Locate the cell with the specified text and output its (X, Y) center coordinate. 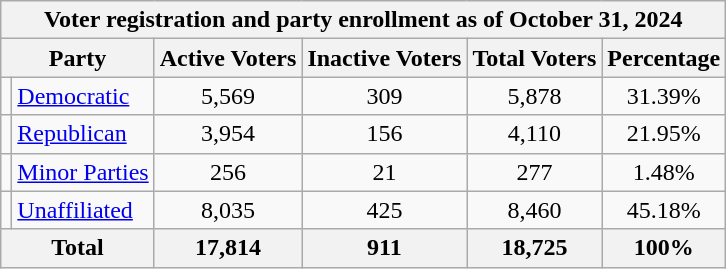
256 (228, 172)
Minor Parties (83, 172)
Party (78, 58)
21.95% (664, 134)
Total (78, 248)
Total Voters (534, 58)
309 (384, 96)
45.18% (664, 210)
100% (664, 248)
Voter registration and party enrollment as of October 31, 2024 (364, 20)
Unaffiliated (83, 210)
8,035 (228, 210)
31.39% (664, 96)
17,814 (228, 248)
1.48% (664, 172)
Republican (83, 134)
8,460 (534, 210)
425 (384, 210)
156 (384, 134)
3,954 (228, 134)
18,725 (534, 248)
Percentage (664, 58)
Democratic (83, 96)
Active Voters (228, 58)
Inactive Voters (384, 58)
4,110 (534, 134)
21 (384, 172)
5,569 (228, 96)
911 (384, 248)
5,878 (534, 96)
277 (534, 172)
